Find where the given text appears and provide that cell's center as [x, y] coordinate. 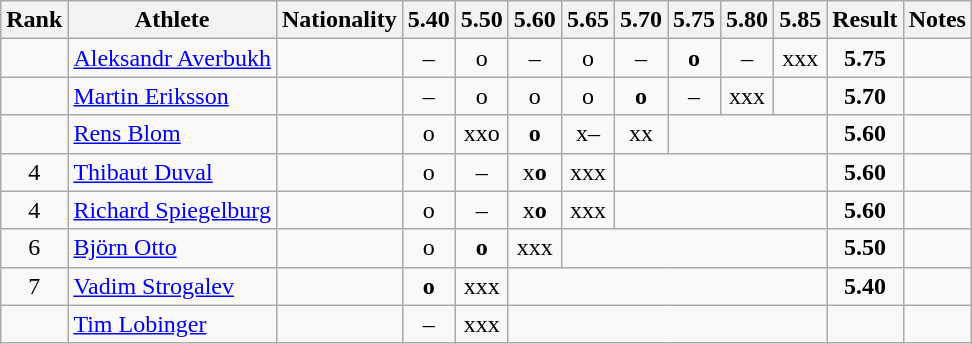
6 [34, 248]
Nationality [339, 20]
Vadim Strogalev [172, 286]
5.85 [800, 20]
xx [640, 134]
Björn Otto [172, 248]
5.65 [588, 20]
xxo [482, 134]
Richard Spiegelburg [172, 210]
Aleksandr Averbukh [172, 58]
Notes [937, 20]
Rank [34, 20]
x– [588, 134]
5.80 [748, 20]
7 [34, 286]
Athlete [172, 20]
Rens Blom [172, 134]
Thibaut Duval [172, 172]
Result [865, 20]
Tim Lobinger [172, 324]
Martin Eriksson [172, 96]
